Extract the (x, y) coordinate from the center of the cell holding the provided text.  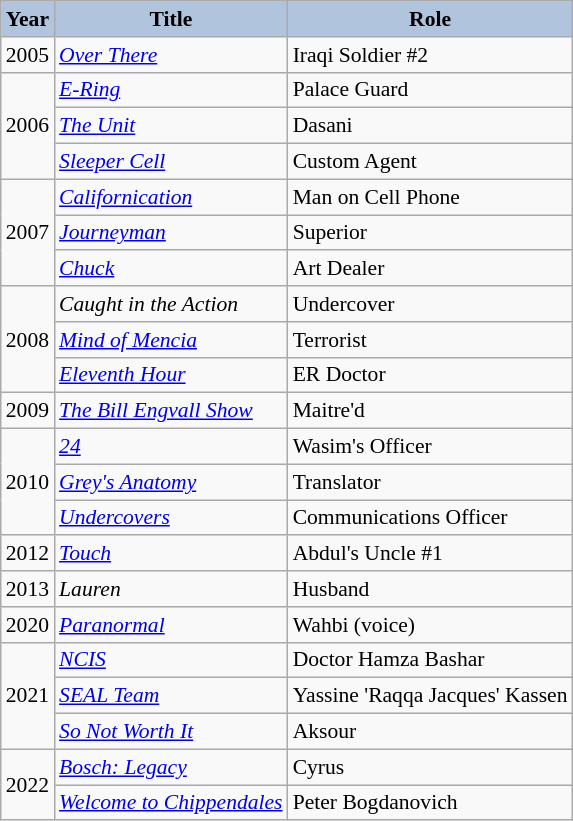
2010 (28, 482)
So Not Worth It (171, 732)
Grey's Anatomy (171, 482)
2005 (28, 55)
The Bill Engvall Show (171, 411)
Caught in the Action (171, 304)
2007 (28, 232)
2013 (28, 589)
Doctor Hamza Bashar (430, 660)
Californication (171, 197)
Paranormal (171, 625)
Cyrus (430, 767)
Undercovers (171, 518)
Bosch: Legacy (171, 767)
2020 (28, 625)
Touch (171, 554)
Mind of Mencia (171, 340)
Year (28, 19)
2021 (28, 696)
Terrorist (430, 340)
SEAL Team (171, 696)
Wahbi (voice) (430, 625)
Journeyman (171, 233)
Iraqi Soldier #2 (430, 55)
Chuck (171, 269)
Art Dealer (430, 269)
Welcome to Chippendales (171, 803)
Abdul's Uncle #1 (430, 554)
Over There (171, 55)
Sleeper Cell (171, 162)
Yassine 'Raqqa Jacques' Kassen (430, 696)
Superior (430, 233)
Communications Officer (430, 518)
E-Ring (171, 90)
Lauren (171, 589)
Peter Bogdanovich (430, 803)
2009 (28, 411)
ER Doctor (430, 375)
Maitre'd (430, 411)
Translator (430, 482)
Husband (430, 589)
Role (430, 19)
Aksour (430, 732)
2012 (28, 554)
2022 (28, 784)
2008 (28, 340)
The Unit (171, 126)
Wasim's Officer (430, 447)
Man on Cell Phone (430, 197)
NCIS (171, 660)
Custom Agent (430, 162)
24 (171, 447)
Undercover (430, 304)
Eleventh Hour (171, 375)
2006 (28, 126)
Palace Guard (430, 90)
Dasani (430, 126)
Title (171, 19)
